Provide the [X, Y] coordinate of the cell's center where the given text is located.  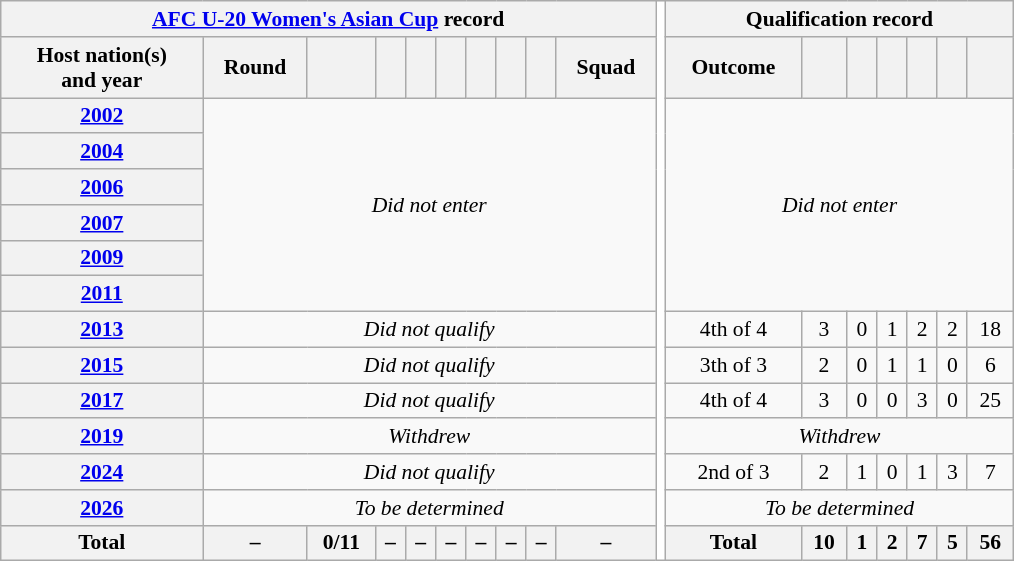
0/11 [341, 543]
2024 [102, 472]
56 [990, 543]
2026 [102, 508]
2019 [102, 437]
10 [824, 543]
2011 [102, 294]
3th of 3 [734, 365]
Host nation(s)and year [102, 68]
Outcome [734, 68]
18 [990, 330]
2006 [102, 187]
AFC U-20 Women's Asian Cup record [328, 19]
Squad [606, 68]
2004 [102, 152]
6 [990, 365]
2009 [102, 258]
5 [952, 543]
2015 [102, 365]
2nd of 3 [734, 472]
2007 [102, 223]
25 [990, 401]
2002 [102, 116]
Qualification record [840, 19]
Round [255, 68]
2017 [102, 401]
2013 [102, 330]
